Output the [X, Y] coordinate of the center of the cell containing the given text.  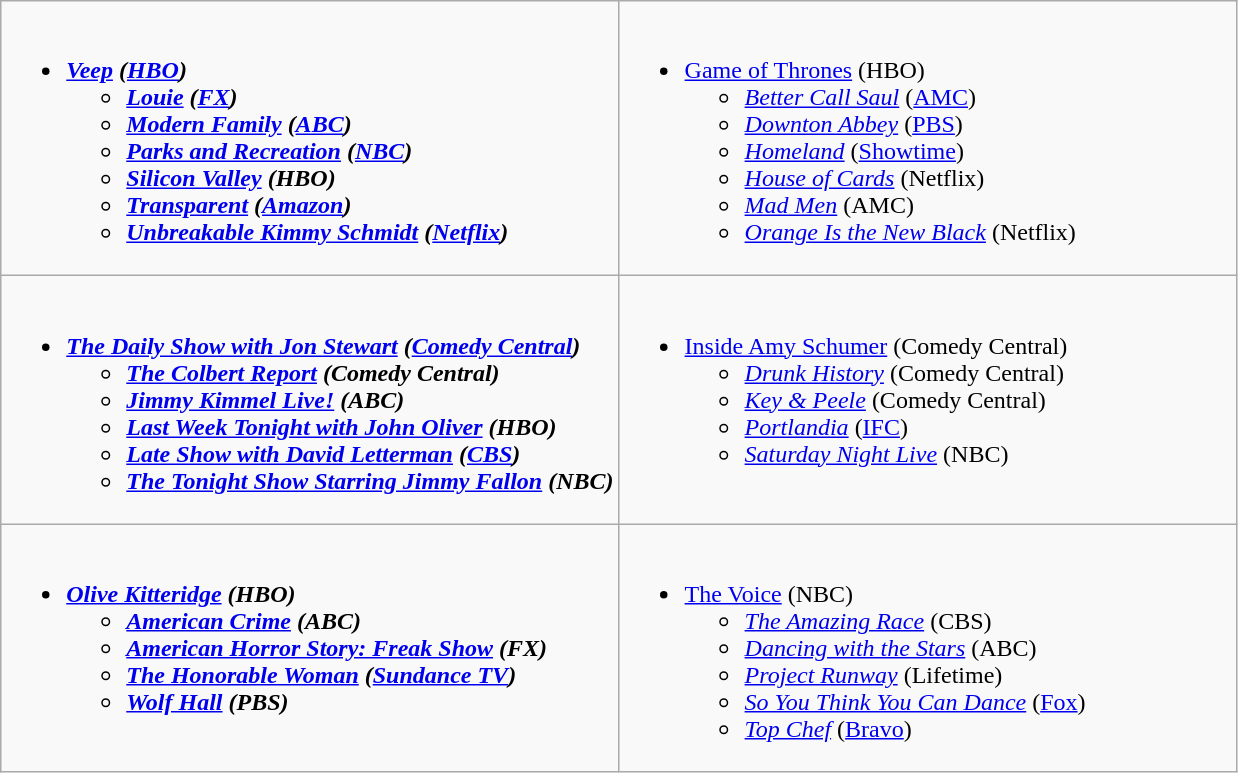
The Voice (NBC)The Amazing Race (CBS)Dancing with the Stars (ABC)Project Runway (Lifetime)So You Think You Can Dance (Fox)Top Chef (Bravo) [928, 648]
Veep (HBO)Louie (FX)Modern Family (ABC)Parks and Recreation (NBC)Silicon Valley (HBO)Transparent (Amazon)Unbreakable Kimmy Schmidt (Netflix) [310, 138]
Olive Kitteridge (HBO)American Crime (ABC)American Horror Story: Freak Show (FX)The Honorable Woman (Sundance TV)Wolf Hall (PBS) [310, 648]
Inside Amy Schumer (Comedy Central)Drunk History (Comedy Central)Key & Peele (Comedy Central)Portlandia (IFC)Saturday Night Live (NBC) [928, 400]
